Search for the cell housing the specified text and yield its [x, y] center coordinate. 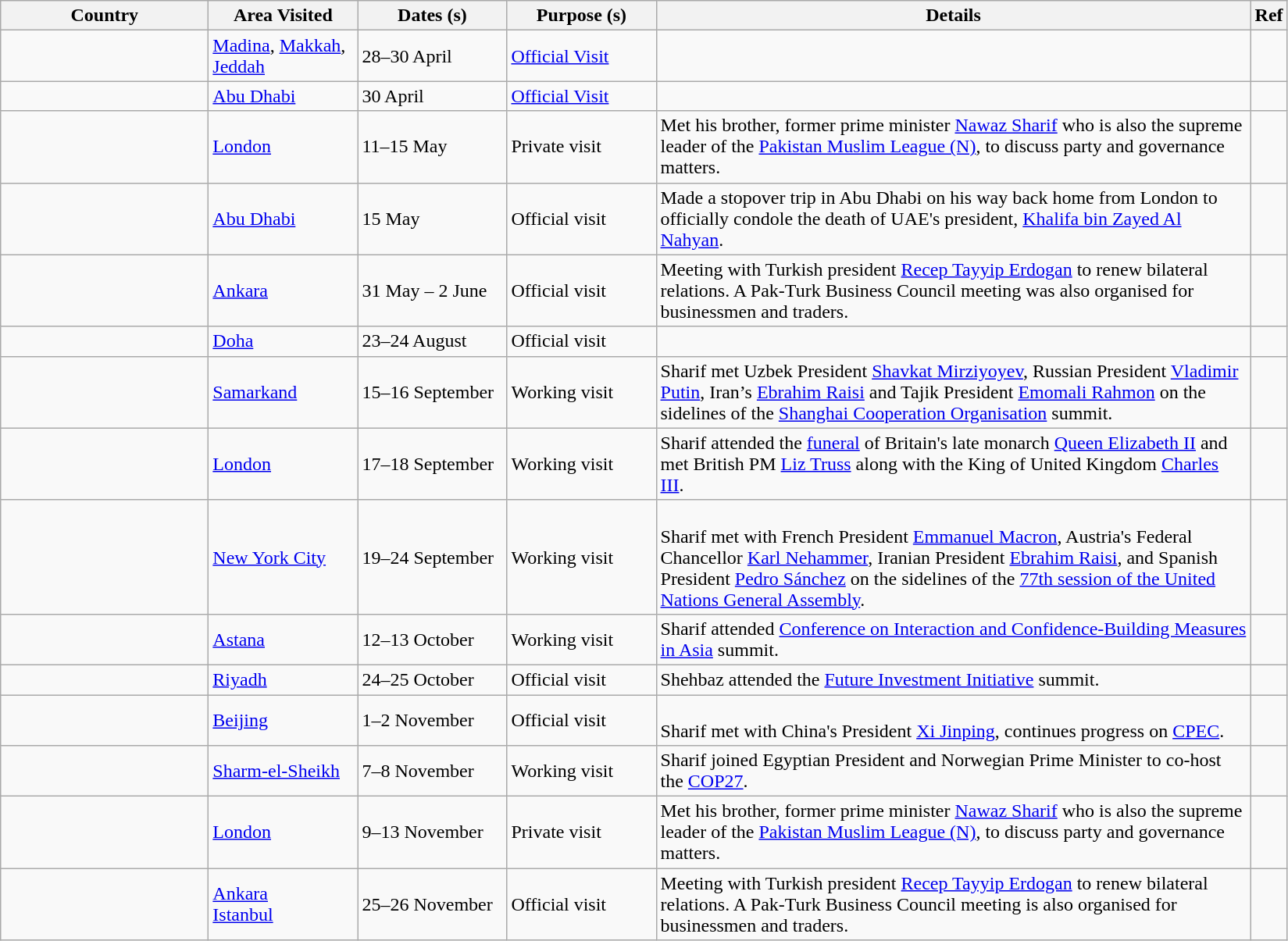
Purpose (s) [581, 16]
19–24 September [433, 557]
New York City [283, 557]
12–13 October [433, 639]
25–26 November [433, 904]
Details [953, 16]
Madina, Makkah, Jeddah [283, 56]
Country [105, 16]
9–13 November [433, 832]
31 May – 2 June [433, 290]
Area Visited [283, 16]
11–15 May [433, 147]
Dates (s) [433, 16]
Astana [283, 639]
17–18 September [433, 464]
Riyadh [283, 679]
Doha [283, 341]
Samarkand [283, 392]
28–30 April [433, 56]
AnkaraIstanbul [283, 904]
15–16 September [433, 392]
30 April [433, 96]
1–2 November [433, 720]
Ref [1268, 16]
Ankara [283, 290]
Sharif joined Egyptian President and Norwegian Prime Minister to co-host the COP27. [953, 772]
24–25 October [433, 679]
15 May [433, 219]
Beijing [283, 720]
7–8 November [433, 772]
Sharif met with China's President Xi Jinping, continues progress on CPEC. [953, 720]
Shehbaz attended the Future Investment Initiative summit. [953, 679]
Sharm-el-Sheikh [283, 772]
23–24 August [433, 341]
Made a stopover trip in Abu Dhabi on his way back home from London to officially condole the death of UAE's president, Khalifa bin Zayed Al Nahyan. [953, 219]
Sharif attended Conference on Interaction and Confidence-Building Measures in Asia summit. [953, 639]
